Scan for the cell matching the given text and deliver its [x, y] coordinate at center. 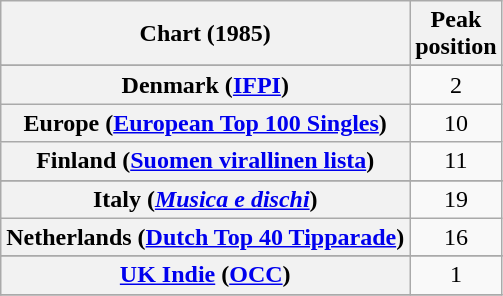
19 [456, 199]
2 [456, 85]
10 [456, 123]
16 [456, 237]
Peakposition [456, 34]
Europe (European Top 100 Singles) [206, 123]
Denmark (IFPI) [206, 85]
Italy (Musica e dischi) [206, 199]
UK Indie (OCC) [206, 275]
Netherlands (Dutch Top 40 Tipparade) [206, 237]
Chart (1985) [206, 34]
11 [456, 161]
1 [456, 275]
Finland (Suomen virallinen lista) [206, 161]
